Extract the (x, y) coordinate from the center of the cell holding the provided text.  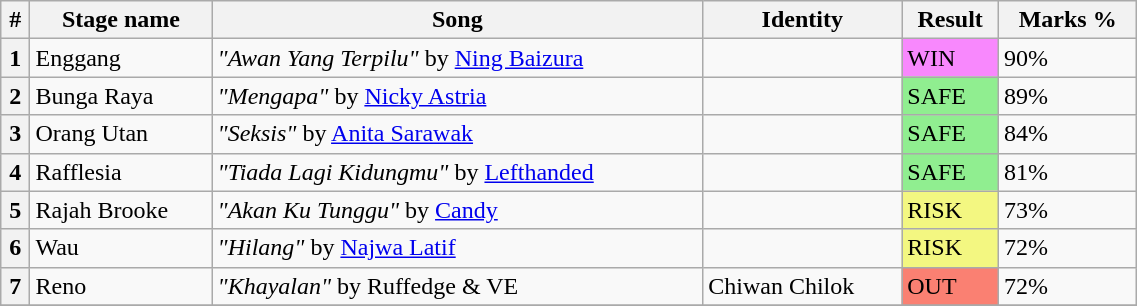
OUT (950, 286)
81% (1068, 172)
Enggang (121, 58)
Orang Utan (121, 134)
"Akan Ku Tunggu" by Candy (458, 210)
Reno (121, 286)
7 (16, 286)
89% (1068, 96)
"Mengapa" by Nicky Astria (458, 96)
Bunga Raya (121, 96)
WIN (950, 58)
Result (950, 20)
Identity (802, 20)
2 (16, 96)
73% (1068, 210)
90% (1068, 58)
"Khayalan" by Ruffedge & VE (458, 286)
# (16, 20)
Marks % (1068, 20)
4 (16, 172)
Wau (121, 248)
"Awan Yang Terpilu" by Ning Baizura (458, 58)
Rajah Brooke (121, 210)
1 (16, 58)
Rafflesia (121, 172)
5 (16, 210)
84% (1068, 134)
"Hilang" by Najwa Latif (458, 248)
Song (458, 20)
3 (16, 134)
"Tiada Lagi Kidungmu" by Lefthanded (458, 172)
"Seksis" by Anita Sarawak (458, 134)
Stage name (121, 20)
Chiwan Chilok (802, 286)
6 (16, 248)
